Locate the cell with the specified text and output its (X, Y) center coordinate. 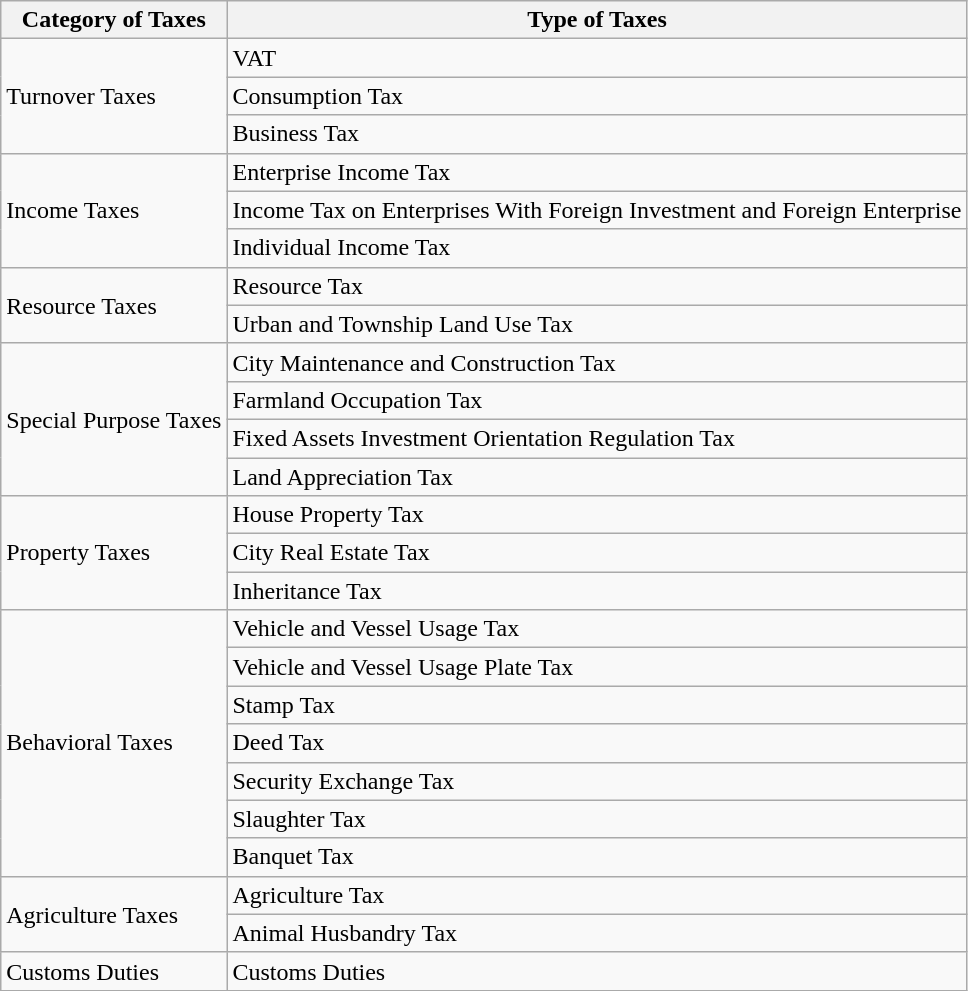
Category of Taxes (114, 20)
Stamp Tax (597, 705)
House Property Tax (597, 515)
Urban and Township Land Use Tax (597, 324)
Behavioral Taxes (114, 743)
VAT (597, 58)
City Real Estate Tax (597, 553)
Income Taxes (114, 210)
Consumption Tax (597, 96)
Turnover Taxes (114, 96)
Property Taxes (114, 553)
Special Purpose Taxes (114, 419)
Individual Income Tax (597, 248)
Type of Taxes (597, 20)
Banquet Tax (597, 857)
Agriculture Tax (597, 895)
Vehicle and Vessel Usage Plate Tax (597, 667)
Income Tax on Enterprises With Foreign Investment and Foreign Enterprise (597, 210)
Deed Tax (597, 743)
Fixed Assets Investment Orientation Regulation Tax (597, 438)
City Maintenance and Construction Tax (597, 362)
Slaughter Tax (597, 819)
Inheritance Tax (597, 591)
Land Appreciation Tax (597, 477)
Resource Tax (597, 286)
Resource Taxes (114, 305)
Business Tax (597, 134)
Farmland Occupation Tax (597, 400)
Vehicle and Vessel Usage Tax (597, 629)
Enterprise Income Tax (597, 172)
Animal Husbandry Tax (597, 933)
Security Exchange Tax (597, 781)
Agriculture Taxes (114, 914)
